For the text-containing cell, return its midpoint in (X, Y) coordinate format. 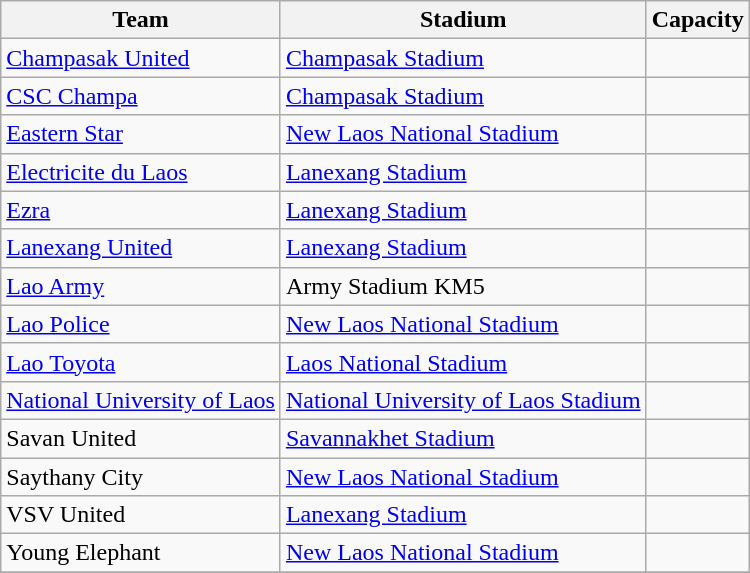
Lao Army (141, 286)
Lao Police (141, 324)
Young Elephant (141, 553)
Capacity (698, 20)
National University of Laos (141, 400)
Savannakhet Stadium (463, 438)
National University of Laos Stadium (463, 400)
Team (141, 20)
Champasak United (141, 58)
Eastern Star (141, 134)
CSC Champa (141, 96)
Savan United (141, 438)
Lanexang United (141, 248)
Stadium (463, 20)
Lao Toyota (141, 362)
Laos National Stadium (463, 362)
VSV United (141, 515)
Army Stadium KM5 (463, 286)
Ezra (141, 210)
Saythany City (141, 477)
Electricite du Laos (141, 172)
